Locate the cell with the specified text and output its (X, Y) center coordinate. 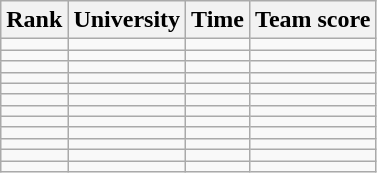
Team score (313, 20)
Rank (34, 20)
University (127, 20)
Time (218, 20)
